Return [x, y] of the center of cell containing provided text 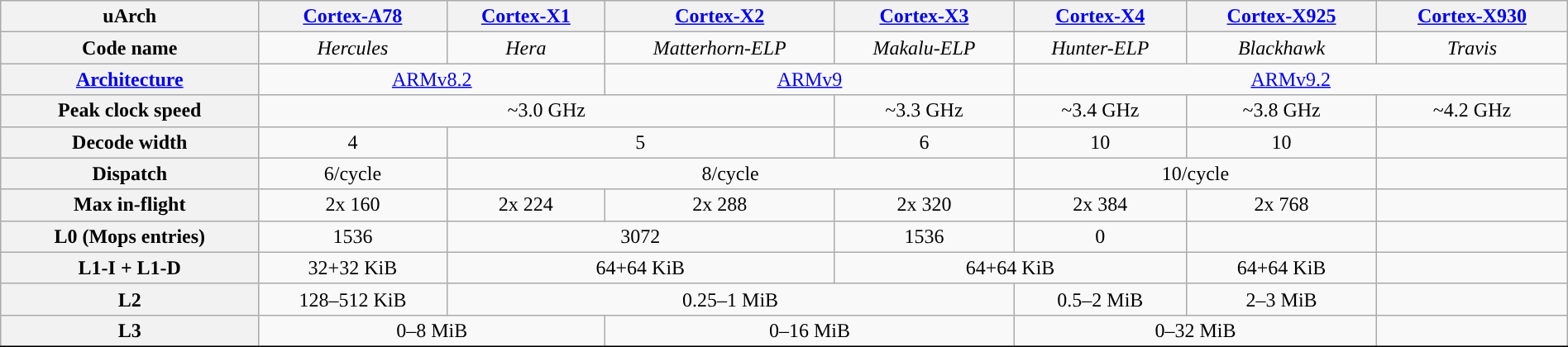
Matterhorn-ELP [719, 48]
ARMv9 [810, 79]
Travis [1472, 48]
2–3 MiB [1281, 299]
Hercules [352, 48]
Cortex-X3 [925, 17]
10/cycle [1196, 173]
8/cycle [730, 173]
2x 320 [925, 205]
128–512 KiB [352, 299]
L1-I + L1-D [130, 268]
0–32 MiB [1196, 330]
6 [925, 142]
~3.3 GHz [925, 111]
ARMv8.2 [432, 79]
32+32 KiB [352, 268]
4 [352, 142]
Cortex-X4 [1100, 17]
Cortex-X1 [526, 17]
0 [1100, 236]
Cortex-X930 [1472, 17]
2x 288 [719, 205]
5 [640, 142]
uArch [130, 17]
6/cycle [352, 173]
ARMv9.2 [1290, 79]
2x 768 [1281, 205]
Makalu-ELP [925, 48]
Dispatch [130, 173]
2x 224 [526, 205]
Max in-flight [130, 205]
Blackhawk [1281, 48]
Cortex-X925 [1281, 17]
Decode width [130, 142]
~3.0 GHz [547, 111]
0.5–2 MiB [1100, 299]
Architecture [130, 79]
~3.8 GHz [1281, 111]
Hunter-ELP [1100, 48]
L2 [130, 299]
Peak clock speed [130, 111]
0–8 MiB [432, 330]
~4.2 GHz [1472, 111]
Cortex-X2 [719, 17]
Hera [526, 48]
L0 (Mops entries) [130, 236]
3072 [640, 236]
L3 [130, 330]
0–16 MiB [810, 330]
0.25–1 MiB [730, 299]
Code name [130, 48]
2x 384 [1100, 205]
Cortex-A78 [352, 17]
~3.4 GHz [1100, 111]
2x 160 [352, 205]
